Scan for the cell matching the given text and deliver its [X, Y] coordinate at center. 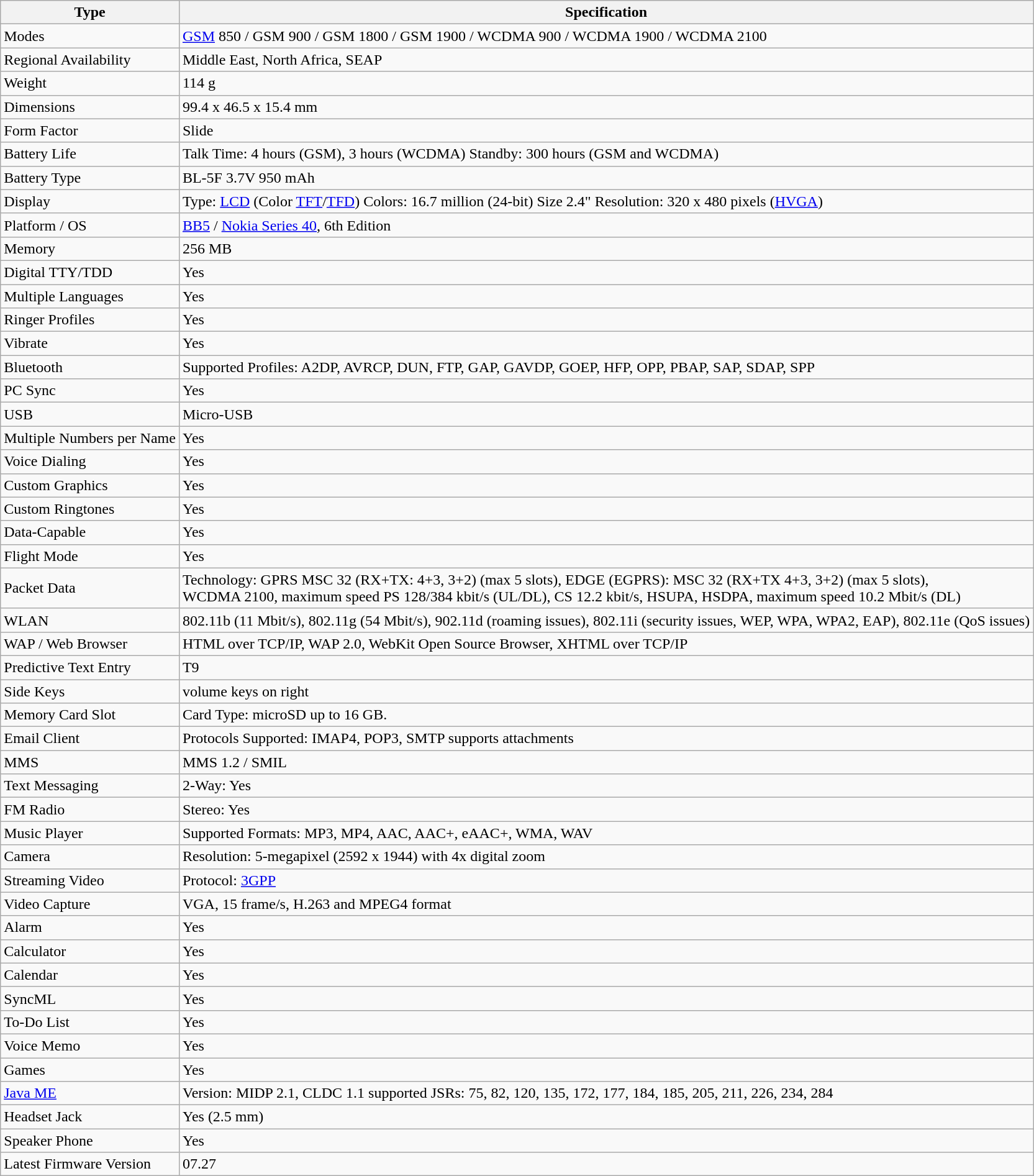
Middle East, North Africa, SEAP [606, 60]
Ringer Profiles [90, 320]
2-Way: Yes [606, 786]
Multiple Numbers per Name [90, 438]
Text Messaging [90, 786]
Memory Card Slot [90, 715]
Micro-USB [606, 414]
Java ME [90, 1093]
WAP / Web Browser [90, 644]
Calculator [90, 951]
Form Factor [90, 130]
MMS 1.2 / SMIL [606, 762]
Version: MIDP 2.1, CLDC 1.1 supported JSRs: 75, 82, 120, 135, 172, 177, 184, 185, 205, 211, 226, 234, 284 [606, 1093]
HTML over TCP/IP, WAP 2.0, WebKit Open Source Browser, XHTML over TCP/IP [606, 644]
Card Type: microSD up to 16 GB. [606, 715]
Camera [90, 857]
Headset Jack [90, 1117]
MMS [90, 762]
Vibrate [90, 344]
BL-5F 3.7V 950 mAh [606, 178]
Supported Profiles: A2DP, AVRCP, DUN, FTP, GAP, GAVDP, GOEP, HFP, OPP, PBAP, SAP, SDAP, SPP [606, 367]
99.4 x 46.5 x 15.4 mm [606, 107]
Voice Memo [90, 1046]
Data-Capable [90, 532]
volume keys on right [606, 691]
Memory [90, 248]
Resolution: 5-megapixel (2592 x 1944) with 4x digital zoom [606, 857]
Latest Firmware Version [90, 1164]
Video Capture [90, 904]
Email Client [90, 739]
Multiple Languages [90, 296]
Battery Life [90, 154]
Protocols Supported: IMAP4, POP3, SMTP supports attachments [606, 739]
GSM 850 / GSM 900 / GSM 1800 / GSM 1900 / WCDMA 900 / WCDMA 1900 / WCDMA 2100 [606, 36]
Speaker Phone [90, 1141]
Display [90, 201]
Calendar [90, 975]
WLAN [90, 620]
T9 [606, 667]
Type: LCD (Color TFT/TFD) Colors: 16.7 million (24-bit) Size 2.4" Resolution: 320 x 480 pixels (HVGA) [606, 201]
Stereo: Yes [606, 809]
Talk Time: 4 hours (GSM), 3 hours (WCDMA) Standby: 300 hours (GSM and WCDMA) [606, 154]
Games [90, 1069]
Modes [90, 36]
SyncML [90, 998]
Packet Data [90, 588]
Specification [606, 12]
Flight Mode [90, 556]
Music Player [90, 833]
Yes (2.5 mm) [606, 1117]
To-Do List [90, 1022]
Weight [90, 83]
802.11b (11 Mbit/s), 802.11g (54 Mbit/s), 902.11d (roaming issues), 802.11i (security issues, WEP, WPA, WPA2, EAP), 802.11e (QoS issues) [606, 620]
Streaming Video [90, 880]
256 MB [606, 248]
Battery Type [90, 178]
Digital TTY/TDD [90, 272]
Voice Dialing [90, 462]
USB [90, 414]
Type [90, 12]
Slide [606, 130]
BB5 / Nokia Series 40, 6th Edition [606, 225]
VGA, 15 frame/s, H.263 and MPEG4 format [606, 904]
Platform / OS [90, 225]
Supported Formats: MP3, MP4, AAC, AAC+, eAAC+, WMA, WAV [606, 833]
Regional Availability [90, 60]
Predictive Text Entry [90, 667]
Bluetooth [90, 367]
FM Radio [90, 809]
Custom Graphics [90, 485]
114 g [606, 83]
Dimensions [90, 107]
Protocol: 3GPP [606, 880]
PC Sync [90, 391]
Side Keys [90, 691]
07.27 [606, 1164]
Alarm [90, 928]
Custom Ringtones [90, 509]
